From the cell containing the given text, extract its center point as (X, Y) coordinate. 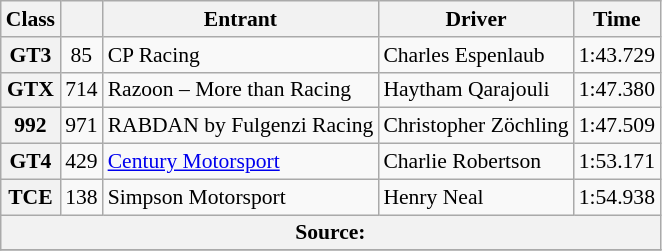
Charles Espenlaub (476, 55)
RABDAN by Fulgenzi Racing (241, 126)
Driver (476, 19)
Source: (330, 233)
714 (82, 90)
Simpson Motorsport (241, 197)
GT4 (30, 162)
Century Motorsport (241, 162)
Christopher Zöchling (476, 126)
GT3 (30, 55)
1:47.509 (617, 126)
1:47.380 (617, 90)
1:53.171 (617, 162)
Charlie Robertson (476, 162)
138 (82, 197)
Henry Neal (476, 197)
85 (82, 55)
Haytham Qarajouli (476, 90)
971 (82, 126)
992 (30, 126)
Razoon – More than Racing (241, 90)
GTX (30, 90)
1:43.729 (617, 55)
Entrant (241, 19)
1:54.938 (617, 197)
429 (82, 162)
Time (617, 19)
CP Racing (241, 55)
Class (30, 19)
TCE (30, 197)
